Find where the given text appears and provide that cell's center as [x, y] coordinate. 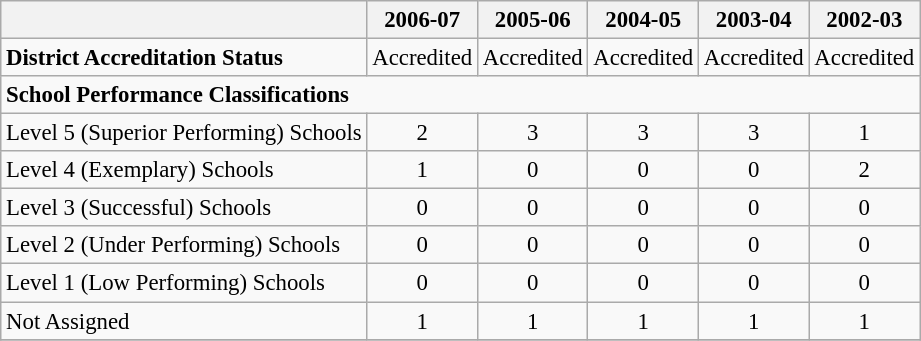
School Performance Classifications [460, 95]
2002-03 [864, 20]
Level 1 (Low Performing) Schools [184, 283]
Not Assigned [184, 321]
Level 3 (Successful) Schools [184, 208]
2004-05 [644, 20]
2005-06 [532, 20]
Level 4 (Exemplary) Schools [184, 170]
Level 2 (Under Performing) Schools [184, 245]
Level 5 (Superior Performing) Schools [184, 133]
District Accreditation Status [184, 58]
2006-07 [422, 20]
2003-04 [754, 20]
